Find where the given text appears and provide that cell's center as [x, y] coordinate. 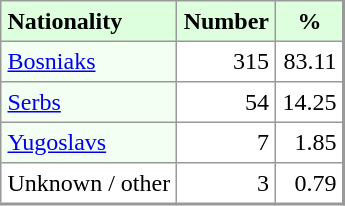
315 [226, 61]
83.11 [310, 61]
7 [226, 142]
Yugoslavs [89, 142]
54 [226, 102]
3 [226, 184]
Nationality [89, 21]
14.25 [310, 102]
Serbs [89, 102]
Unknown / other [89, 184]
% [310, 21]
Number [226, 21]
0.79 [310, 184]
Bosniaks [89, 61]
1.85 [310, 142]
